Return the [X, Y] coordinate for the center point of the cell that contains the specified text.  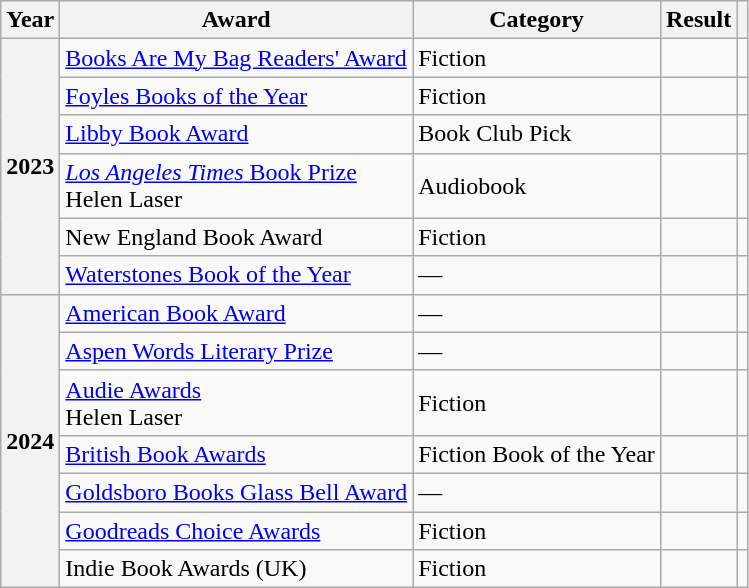
Year [30, 20]
Libby Book Award [236, 134]
Category [537, 20]
Award [236, 20]
Los Angeles Times Book Prize Helen Laser [236, 186]
Aspen Words Literary Prize [236, 351]
Indie Book Awards (UK) [236, 569]
Waterstones Book of the Year [236, 275]
Books Are My Bag Readers' Award [236, 58]
2023 [30, 166]
Fiction Book of the Year [537, 454]
Audie Awards Helen Laser [236, 402]
Foyles Books of the Year [236, 96]
Book Club Pick [537, 134]
New England Book Award [236, 237]
American Book Award [236, 313]
Goldsboro Books Glass Bell Award [236, 492]
Audiobook [537, 186]
British Book Awards [236, 454]
2024 [30, 440]
Result [698, 20]
Goodreads Choice Awards [236, 531]
